Return the [x, y] coordinate for the center point of the cell that contains the specified text.  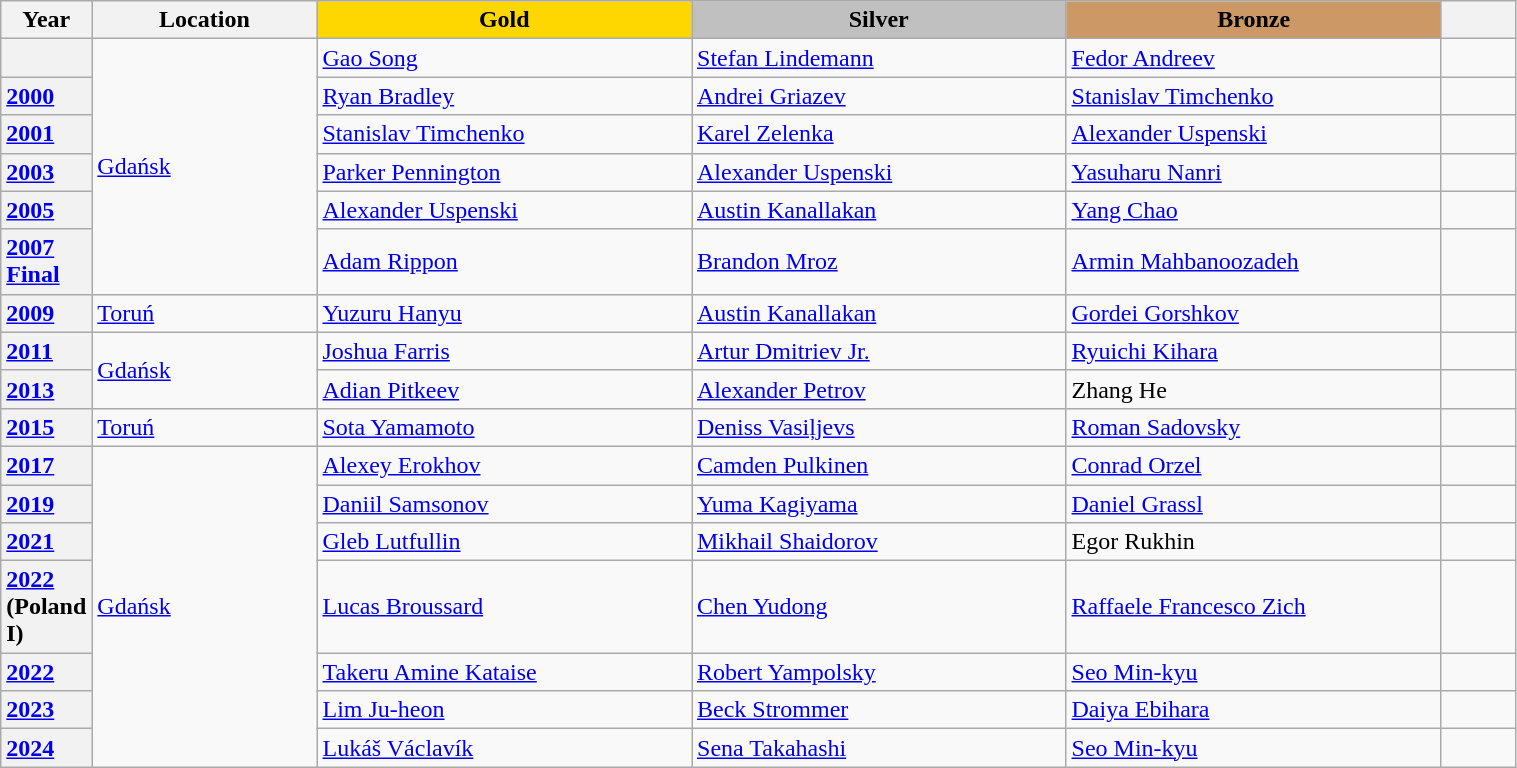
2005 [46, 210]
2007 Final [46, 262]
2023 [46, 710]
Zhang He [1254, 389]
Deniss Vasiļjevs [880, 427]
Takeru Amine Kataise [504, 672]
Gold [504, 20]
2013 [46, 389]
Yang Chao [1254, 210]
Gao Song [504, 58]
2009 [46, 313]
2015 [46, 427]
Fedor Andreev [1254, 58]
Bronze [1254, 20]
2024 [46, 748]
Yasuharu Nanri [1254, 172]
Brandon Mroz [880, 262]
Alexey Erokhov [504, 465]
2000 [46, 96]
Egor Rukhin [1254, 542]
Parker Pennington [504, 172]
Gleb Lutfullin [504, 542]
Alexander Petrov [880, 389]
Artur Dmitriev Jr. [880, 351]
Roman Sadovsky [1254, 427]
2011 [46, 351]
Lucas Broussard [504, 607]
Andrei Griazev [880, 96]
2003 [46, 172]
2021 [46, 542]
Stefan Lindemann [880, 58]
2022(Poland I) [46, 607]
Lim Ju-heon [504, 710]
Daniel Grassl [1254, 503]
Karel Zelenka [880, 134]
Gordei Gorshkov [1254, 313]
2001 [46, 134]
Joshua Farris [504, 351]
Location [204, 20]
Sota Yamamoto [504, 427]
Camden Pulkinen [880, 465]
Ryuichi Kihara [1254, 351]
Daniil Samsonov [504, 503]
Armin Mahbanoozadeh [1254, 262]
2017 [46, 465]
Yuma Kagiyama [880, 503]
Chen Yudong [880, 607]
Adian Pitkeev [504, 389]
Raffaele Francesco Zich [1254, 607]
Beck Strommer [880, 710]
Robert Yampolsky [880, 672]
Ryan Bradley [504, 96]
Silver [880, 20]
Yuzuru Hanyu [504, 313]
2019 [46, 503]
Daiya Ebihara [1254, 710]
Mikhail Shaidorov [880, 542]
Sena Takahashi [880, 748]
Lukáš Václavík [504, 748]
2022 [46, 672]
Year [46, 20]
Conrad Orzel [1254, 465]
Adam Rippon [504, 262]
